Pinpoint the cell where the given text exists, returning its [x, y] midpoint coordinate. 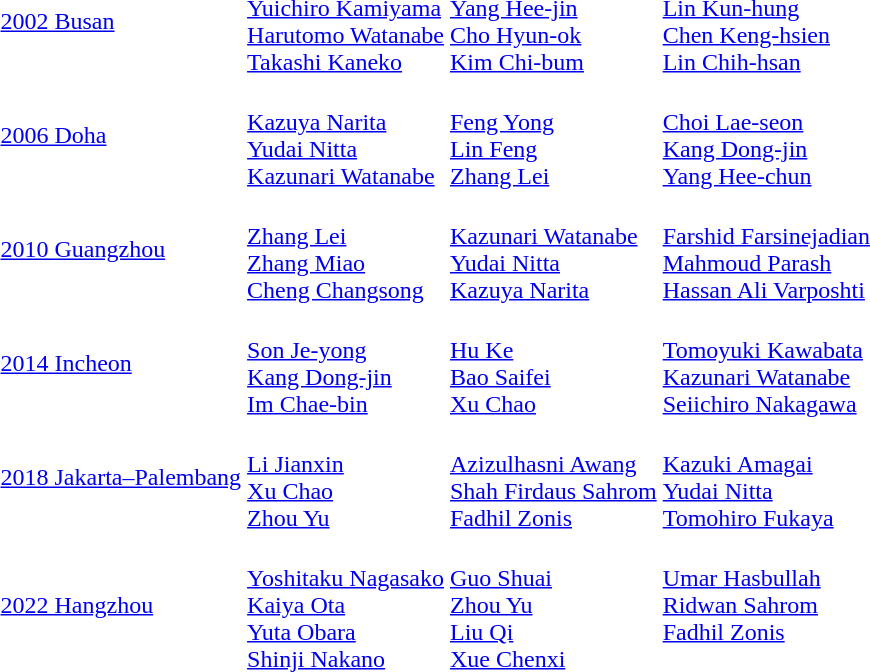
Hu KeBao SaifeiXu Chao [554, 364]
Feng YongLin FengZhang Lei [554, 136]
Son Je-yongKang Dong-jinIm Chae-bin [346, 364]
Li JianxinXu ChaoZhou Yu [346, 478]
Azizulhasni AwangShah Firdaus SahromFadhil Zonis [554, 478]
Kazuya NaritaYudai NittaKazunari Watanabe [346, 136]
Kazunari WatanabeYudai NittaKazuya Narita [554, 250]
Zhang LeiZhang MiaoCheng Changsong [346, 250]
